Return [X, Y] of the center of cell containing provided text 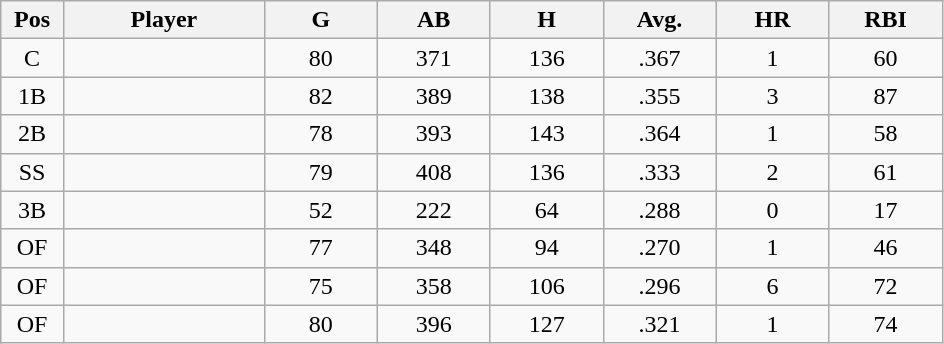
75 [320, 286]
348 [434, 248]
HR [772, 20]
.288 [660, 210]
64 [546, 210]
1B [32, 96]
87 [886, 96]
.296 [660, 286]
AB [434, 20]
74 [886, 324]
RBI [886, 20]
Pos [32, 20]
127 [546, 324]
3B [32, 210]
G [320, 20]
58 [886, 134]
52 [320, 210]
C [32, 58]
Player [164, 20]
371 [434, 58]
.321 [660, 324]
6 [772, 286]
79 [320, 172]
17 [886, 210]
396 [434, 324]
408 [434, 172]
.270 [660, 248]
94 [546, 248]
389 [434, 96]
2B [32, 134]
393 [434, 134]
H [546, 20]
138 [546, 96]
0 [772, 210]
.333 [660, 172]
.367 [660, 58]
60 [886, 58]
.355 [660, 96]
82 [320, 96]
78 [320, 134]
.364 [660, 134]
46 [886, 248]
77 [320, 248]
3 [772, 96]
72 [886, 286]
106 [546, 286]
2 [772, 172]
358 [434, 286]
143 [546, 134]
222 [434, 210]
SS [32, 172]
61 [886, 172]
Avg. [660, 20]
